Scan for the cell matching the given text and deliver its (X, Y) coordinate at center. 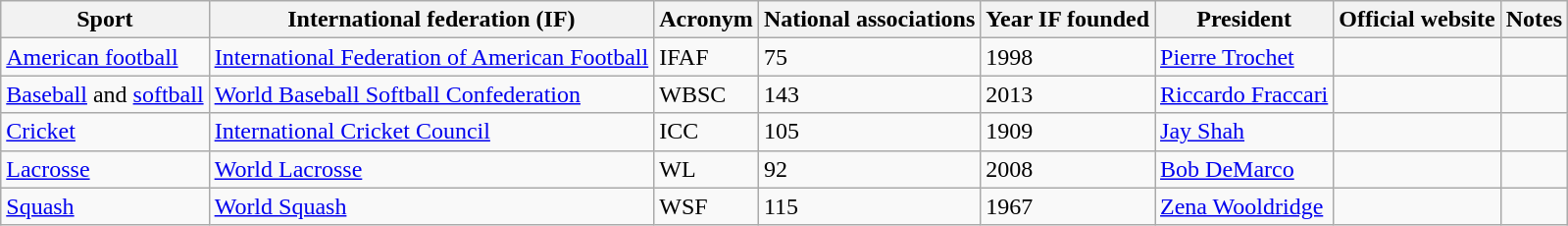
Pierre Trochet (1244, 57)
Notes (1534, 20)
92 (869, 169)
American football (105, 57)
Jay Shah (1244, 132)
Squash (105, 206)
Sport (105, 20)
2008 (1068, 169)
Baseball and softball (105, 94)
Acronym (706, 20)
Lacrosse (105, 169)
1998 (1068, 57)
1967 (1068, 206)
Riccardo Fraccari (1244, 94)
ICC (706, 132)
115 (869, 206)
1909 (1068, 132)
IFAF (706, 57)
105 (869, 132)
2013 (1068, 94)
Bob DeMarco (1244, 169)
WSF (706, 206)
International Cricket Council (431, 132)
143 (869, 94)
Year IF founded (1068, 20)
75 (869, 57)
WBSC (706, 94)
WL (706, 169)
World Lacrosse (431, 169)
National associations (869, 20)
Cricket (105, 132)
Zena Wooldridge (1244, 206)
International Federation of American Football (431, 57)
International federation (IF) (431, 20)
President (1244, 20)
World Squash (431, 206)
World Baseball Softball Confederation (431, 94)
Official website (1417, 20)
